Find where the given text appears and provide that cell's center as [X, Y] coordinate. 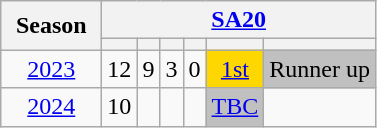
2024 [52, 107]
9 [148, 69]
SA20 [239, 20]
Season [52, 26]
12 [120, 69]
Runner up [320, 69]
10 [120, 107]
0 [194, 69]
3 [172, 69]
1st [235, 69]
2023 [52, 69]
TBC [235, 107]
